Output the [X, Y] coordinate of the center of the cell containing the given text.  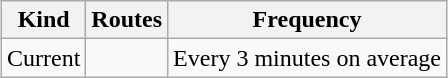
Frequency [308, 20]
Kind [43, 20]
Routes [127, 20]
Current [43, 58]
Every 3 minutes on average [308, 58]
